Identify which cell holds the provided text, then report its (X, Y) central coordinate. 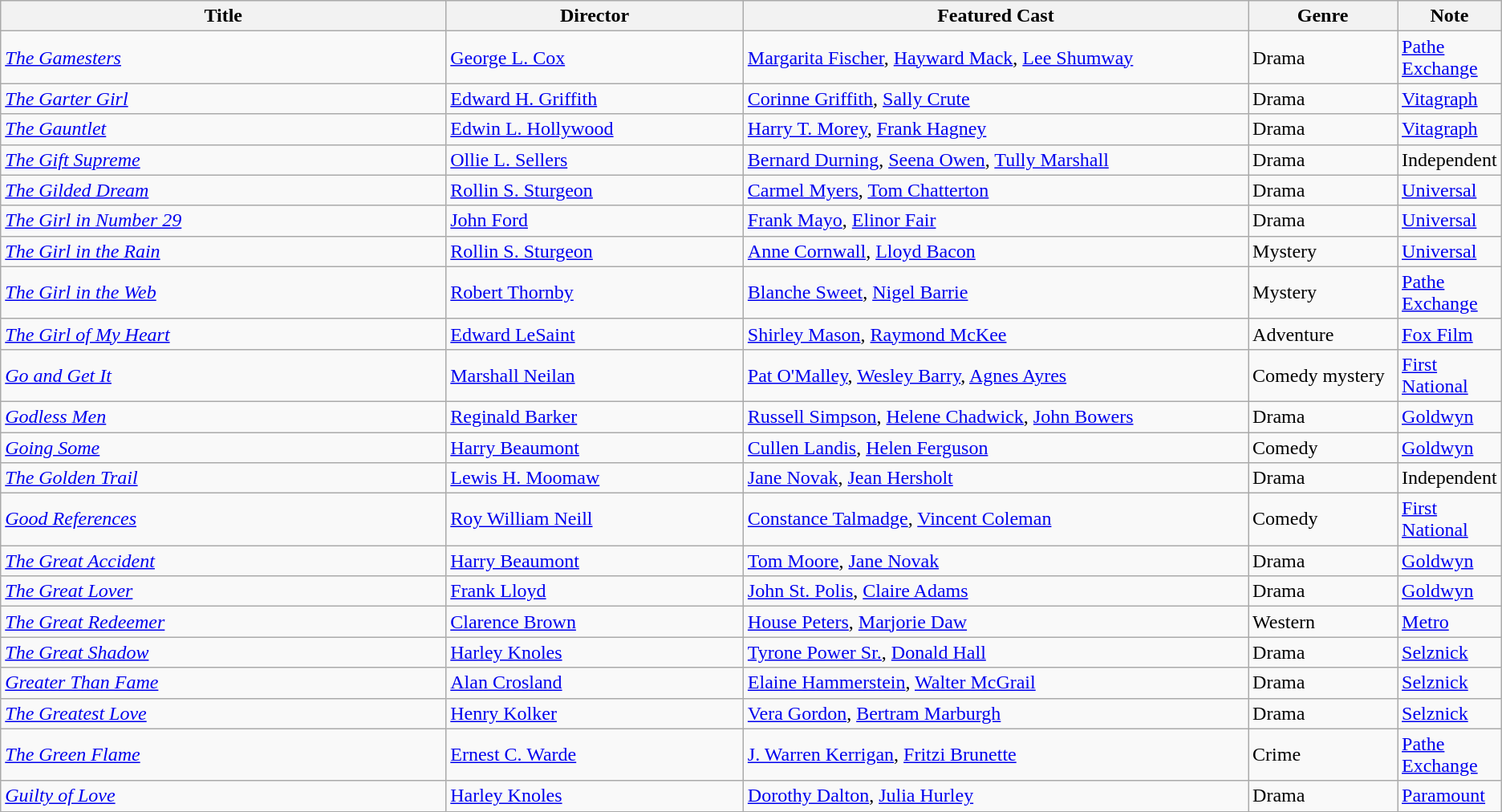
Dorothy Dalton, Julia Hurley (995, 796)
Good References (223, 520)
The Great Accident (223, 561)
Ollie L. Sellers (595, 160)
Greater Than Fame (223, 683)
Henry Kolker (595, 713)
Marshall Neilan (595, 376)
Cullen Landis, Helen Ferguson (995, 447)
Crime (1323, 754)
Lewis H. Moomaw (595, 478)
Elaine Hammerstein, Walter McGrail (995, 683)
The Girl of My Heart (223, 334)
Jane Novak, Jean Hersholt (995, 478)
Shirley Mason, Raymond McKee (995, 334)
Tyrone Power Sr., Donald Hall (995, 652)
Clarence Brown (595, 622)
Robert Thornby (595, 292)
Vera Gordon, Bertram Marburgh (995, 713)
The Girl in Number 29 (223, 221)
Harry T. Morey, Frank Hagney (995, 129)
Pat O'Malley, Wesley Barry, Agnes Ayres (995, 376)
The Gilded Dream (223, 190)
Comedy mystery (1323, 376)
Paramount (1450, 796)
Fox Film (1450, 334)
Title (223, 16)
John Ford (595, 221)
The Gift Supreme (223, 160)
Carmel Myers, Tom Chatterton (995, 190)
Edward H. Griffith (595, 99)
Adventure (1323, 334)
Frank Lloyd (595, 591)
House Peters, Marjorie Daw (995, 622)
Constance Talmadge, Vincent Coleman (995, 520)
Featured Cast (995, 16)
Going Some (223, 447)
Alan Crosland (595, 683)
Metro (1450, 622)
The Golden Trail (223, 478)
The Great Redeemer (223, 622)
Tom Moore, Jane Novak (995, 561)
The Gauntlet (223, 129)
The Great Lover (223, 591)
Guilty of Love (223, 796)
John St. Polis, Claire Adams (995, 591)
George L. Cox (595, 58)
Edwin L. Hollywood (595, 129)
Western (1323, 622)
The Garter Girl (223, 99)
The Gamesters (223, 58)
The Green Flame (223, 754)
Genre (1323, 16)
Corinne Griffith, Sally Crute (995, 99)
The Greatest Love (223, 713)
Roy William Neill (595, 520)
Director (595, 16)
Blanche Sweet, Nigel Barrie (995, 292)
Note (1450, 16)
The Girl in the Rain (223, 251)
J. Warren Kerrigan, Fritzi Brunette (995, 754)
The Great Shadow (223, 652)
Frank Mayo, Elinor Fair (995, 221)
Russell Simpson, Helene Chadwick, John Bowers (995, 416)
Ernest C. Warde (595, 754)
Edward LeSaint (595, 334)
Anne Cornwall, Lloyd Bacon (995, 251)
Go and Get It (223, 376)
Bernard Durning, Seena Owen, Tully Marshall (995, 160)
The Girl in the Web (223, 292)
Reginald Barker (595, 416)
Margarita Fischer, Hayward Mack, Lee Shumway (995, 58)
Godless Men (223, 416)
